Locate the cell with the specified text and output its (x, y) center coordinate. 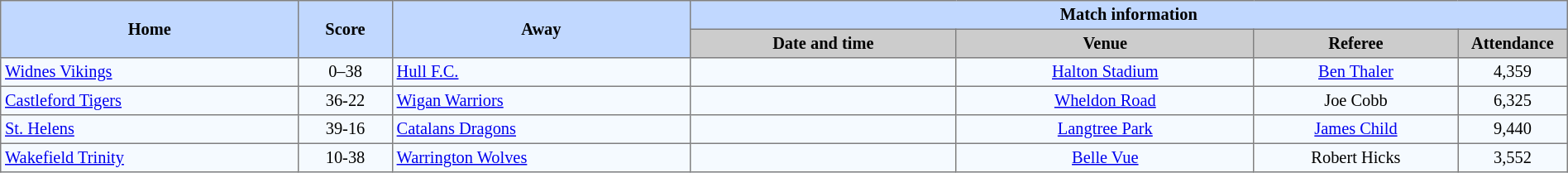
Warrington Wolves (541, 157)
Hull F.C. (541, 72)
Score (346, 30)
James Child (1355, 129)
Langtree Park (1105, 129)
6,325 (1513, 100)
Away (541, 30)
Widnes Vikings (150, 72)
Catalans Dragons (541, 129)
Halton Stadium (1105, 72)
Attendance (1513, 43)
Belle Vue (1105, 157)
Castleford Tigers (150, 100)
Match information (1128, 15)
Referee (1355, 43)
Wheldon Road (1105, 100)
Venue (1105, 43)
10-38 (346, 157)
Wakefield Trinity (150, 157)
St. Helens (150, 129)
Wigan Warriors (541, 100)
3,552 (1513, 157)
Ben Thaler (1355, 72)
9,440 (1513, 129)
Date and time (823, 43)
Robert Hicks (1355, 157)
36-22 (346, 100)
39-16 (346, 129)
4,359 (1513, 72)
Home (150, 30)
Joe Cobb (1355, 100)
0–38 (346, 72)
